Find where the given text appears and provide that cell's center as [X, Y] coordinate. 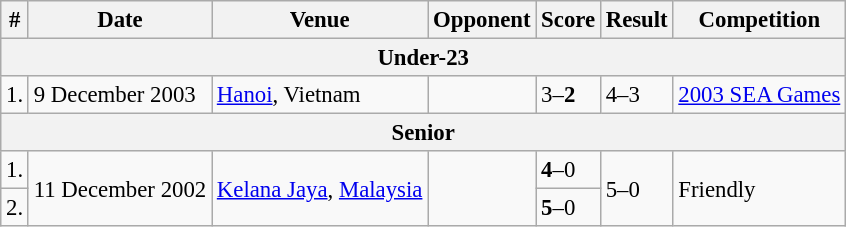
Date [120, 20]
11 December 2002 [120, 188]
4–0 [568, 170]
Score [568, 20]
Friendly [760, 188]
Opponent [482, 20]
9 December 2003 [120, 95]
Venue [320, 20]
4–3 [636, 95]
Competition [760, 20]
Under-23 [424, 58]
2. [15, 208]
3–2 [568, 95]
Hanoi, Vietnam [320, 95]
Kelana Jaya, Malaysia [320, 188]
2003 SEA Games [760, 95]
Senior [424, 133]
# [15, 20]
Result [636, 20]
